Detect which cell encompasses the target text, then output its [x, y] center coordinate. 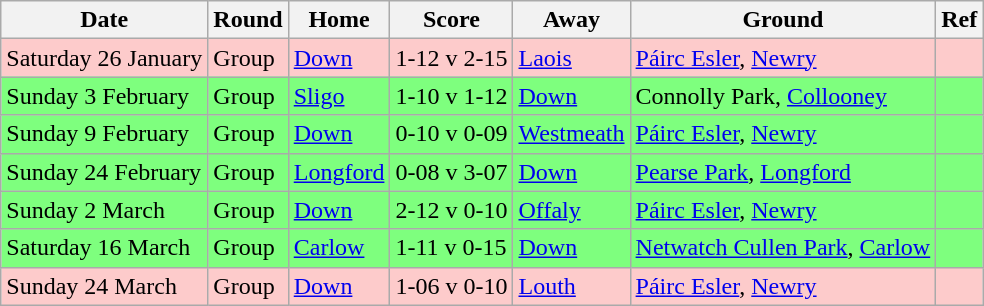
Connolly Park, Collooney [783, 96]
Home [339, 20]
Ref [960, 20]
Louth [572, 286]
Longford [339, 172]
Round [248, 20]
Sunday 24 March [104, 286]
Pearse Park, Longford [783, 172]
Saturday 16 March [104, 248]
0-10 v 0-09 [452, 134]
Offaly [572, 210]
Sunday 2 March [104, 210]
1-06 v 0-10 [452, 286]
Laois [572, 58]
Score [452, 20]
0-08 v 3-07 [452, 172]
1-11 v 0-15 [452, 248]
Ground [783, 20]
1-10 v 1-12 [452, 96]
Away [572, 20]
Date [104, 20]
2-12 v 0-10 [452, 210]
Westmeath [572, 134]
Netwatch Cullen Park, Carlow [783, 248]
Sunday 3 February [104, 96]
1-12 v 2-15 [452, 58]
Carlow [339, 248]
Sligo [339, 96]
Sunday 9 February [104, 134]
Saturday 26 January [104, 58]
Sunday 24 February [104, 172]
